Search for the cell housing the specified text and yield its [X, Y] center coordinate. 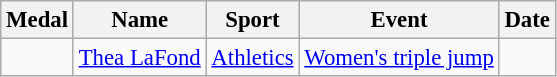
Name [140, 20]
Women's triple jump [399, 58]
Event [399, 20]
Medal [38, 20]
Date [527, 20]
Thea LaFond [140, 58]
Sport [252, 20]
Athletics [252, 58]
